Output the (X, Y) coordinate of the center of the cell containing the given text.  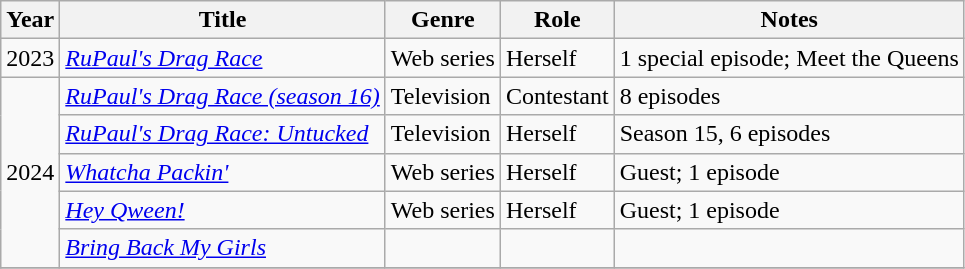
1 special episode; Meet the Queens (789, 58)
2023 (30, 58)
8 episodes (789, 96)
Bring Back My Girls (222, 248)
Notes (789, 20)
2024 (30, 172)
RuPaul's Drag Race (222, 58)
Contestant (557, 96)
Genre (442, 20)
Title (222, 20)
Whatcha Packin' (222, 172)
Year (30, 20)
Season 15, 6 episodes (789, 134)
Hey Qween! (222, 210)
RuPaul's Drag Race: Untucked (222, 134)
Role (557, 20)
RuPaul's Drag Race (season 16) (222, 96)
